Return [X, Y] of the center of cell containing provided text 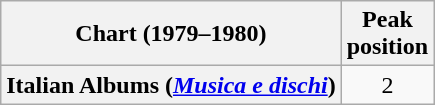
Chart (1979–1980) [171, 34]
Italian Albums (Musica e dischi) [171, 85]
2 [387, 85]
Peakposition [387, 34]
